For the text-containing cell, return its midpoint in [x, y] coordinate format. 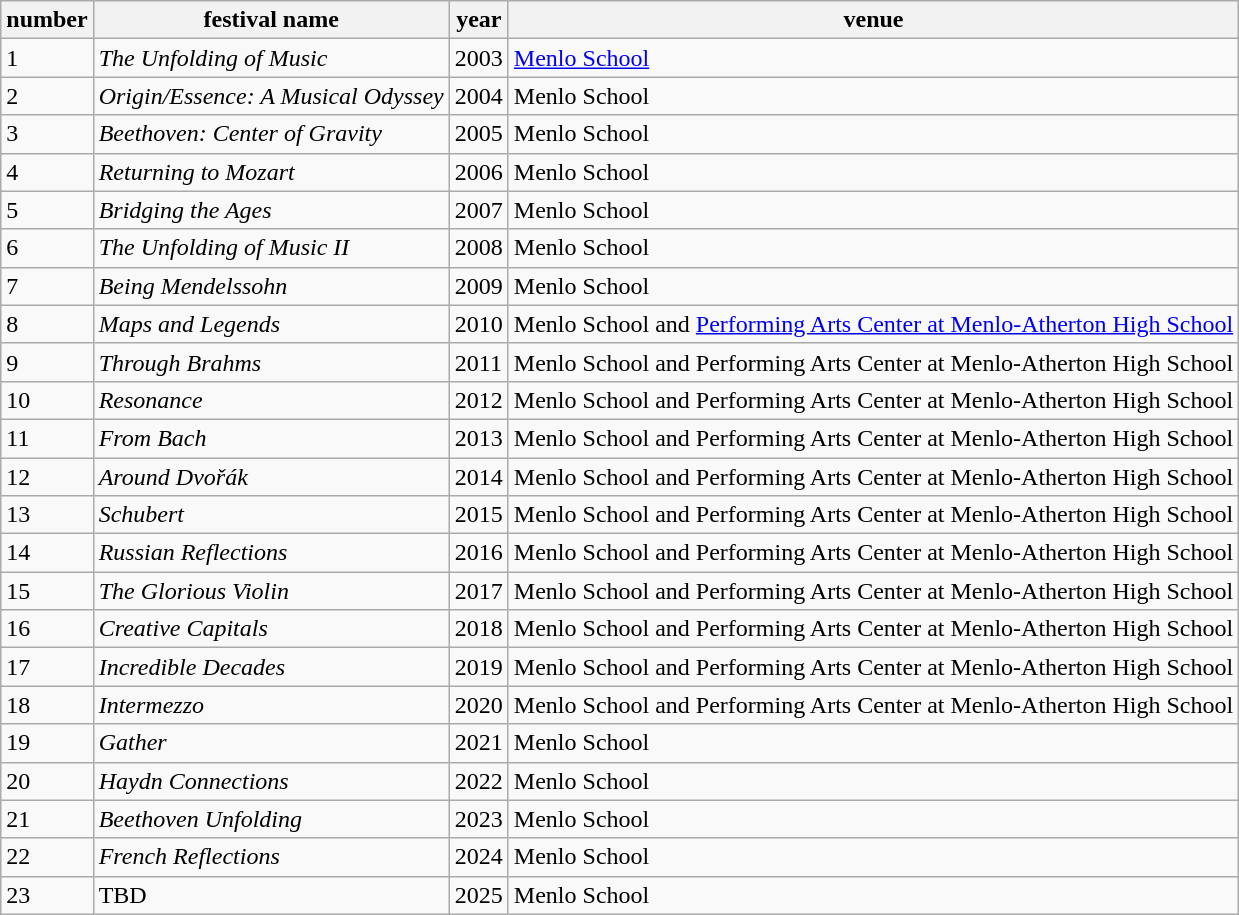
2018 [478, 629]
10 [47, 400]
number [47, 20]
2009 [478, 286]
Intermezzo [271, 705]
3 [47, 134]
2022 [478, 781]
23 [47, 895]
Being Mendelssohn [271, 286]
2015 [478, 515]
Haydn Connections [271, 781]
15 [47, 591]
5 [47, 210]
2008 [478, 248]
From Bach [271, 438]
2024 [478, 857]
2005 [478, 134]
Returning to Mozart [271, 172]
2013 [478, 438]
2010 [478, 324]
Gather [271, 743]
Around Dvořák [271, 477]
22 [47, 857]
18 [47, 705]
20 [47, 781]
year [478, 20]
2023 [478, 819]
16 [47, 629]
Creative Capitals [271, 629]
17 [47, 667]
Beethoven Unfolding [271, 819]
Through Brahms [271, 362]
6 [47, 248]
venue [873, 20]
2014 [478, 477]
Resonance [271, 400]
9 [47, 362]
19 [47, 743]
Beethoven: Center of Gravity [271, 134]
Origin/Essence: A Musical Odyssey [271, 96]
French Reflections [271, 857]
2012 [478, 400]
12 [47, 477]
Bridging the Ages [271, 210]
14 [47, 553]
TBD [271, 895]
Schubert [271, 515]
2021 [478, 743]
The Unfolding of Music [271, 58]
2025 [478, 895]
4 [47, 172]
The Glorious Violin [271, 591]
2016 [478, 553]
2019 [478, 667]
2007 [478, 210]
13 [47, 515]
2006 [478, 172]
8 [47, 324]
2017 [478, 591]
2003 [478, 58]
21 [47, 819]
Russian Reflections [271, 553]
11 [47, 438]
festival name [271, 20]
Incredible Decades [271, 667]
2 [47, 96]
2020 [478, 705]
2004 [478, 96]
7 [47, 286]
1 [47, 58]
The Unfolding of Music II [271, 248]
2011 [478, 362]
Maps and Legends [271, 324]
